Search for the cell housing the specified text and yield its (X, Y) center coordinate. 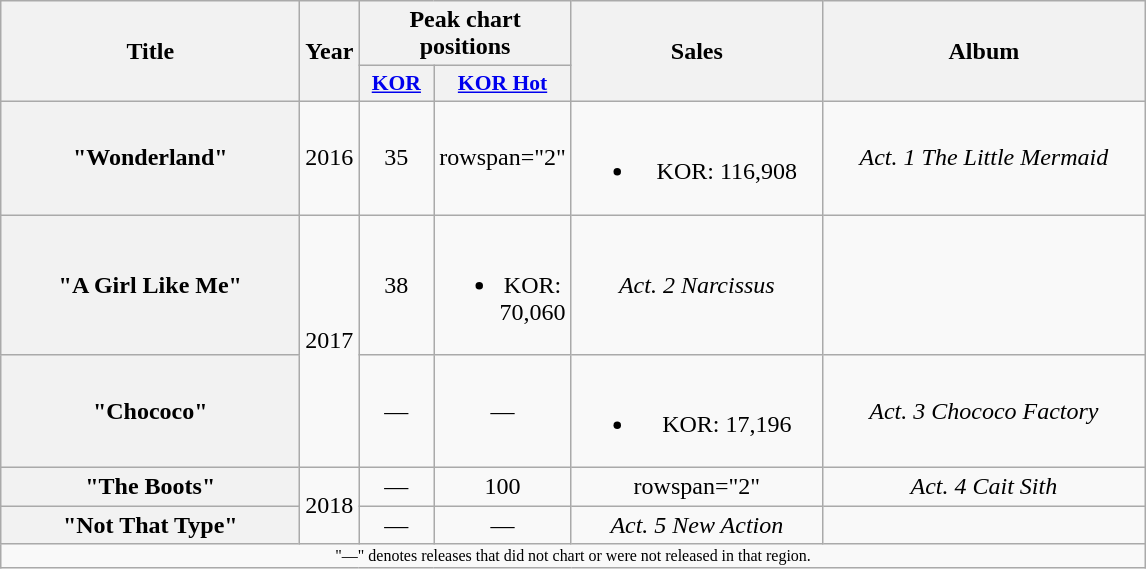
KOR (396, 84)
Title (150, 52)
KOR: 17,196 (696, 412)
Act. 1 The Little Mermaid (984, 158)
KOR: 116,908 (696, 158)
"Not That Type" (150, 525)
Act. 5 New Action (696, 525)
35 (396, 158)
2017 (330, 340)
"Wonderland" (150, 158)
100 (503, 487)
Act. 3 Chococo Factory (984, 412)
Sales (696, 52)
Peak chart positions (465, 34)
2018 (330, 506)
"—" denotes releases that did not chart or were not released in that region. (574, 556)
Act. 4 Cait Sith (984, 487)
"A Girl Like Me" (150, 284)
"The Boots" (150, 487)
Year (330, 52)
Act. 2 Narcissus (696, 284)
2016 (330, 158)
38 (396, 284)
Album (984, 52)
"Chococo" (150, 412)
KOR Hot (503, 84)
KOR: 70,060 (503, 284)
